Identify which cell holds the provided text, then report its (X, Y) central coordinate. 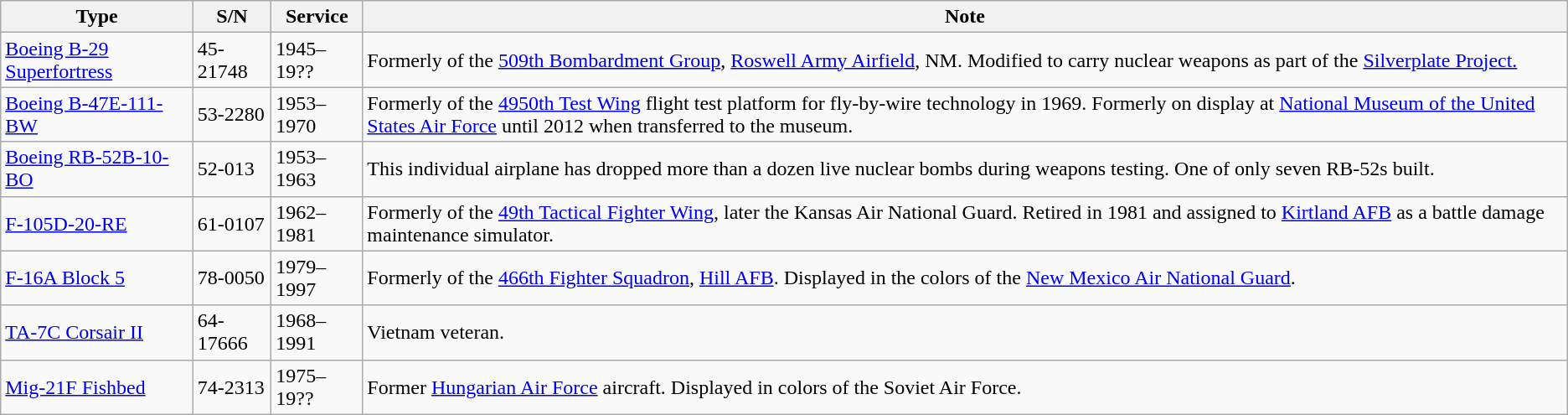
61-0107 (231, 223)
Boeing B-29 Superfortress (97, 60)
74-2313 (231, 387)
This individual airplane has dropped more than a dozen live nuclear bombs during weapons testing. One of only seven RB-52s built. (965, 169)
1953–1963 (317, 169)
Formerly of the 509th Bombardment Group, Roswell Army Airfield, NM. Modified to carry nuclear weapons as part of the Silverplate Project. (965, 60)
Boeing B-47E-111-BW (97, 114)
64-17666 (231, 332)
S/N (231, 17)
Boeing RB-52B-10-BO (97, 169)
53-2280 (231, 114)
45-21748 (231, 60)
TA-7C Corsair II (97, 332)
F-105D-20-RE (97, 223)
Vietnam veteran. (965, 332)
1975–19?? (317, 387)
52-013 (231, 169)
Service (317, 17)
1968–1991 (317, 332)
1953–1970 (317, 114)
Former Hungarian Air Force aircraft. Displayed in colors of the Soviet Air Force. (965, 387)
F-16A Block 5 (97, 278)
1979–1997 (317, 278)
1945–19?? (317, 60)
1962–1981 (317, 223)
Formerly of the 466th Fighter Squadron, Hill AFB. Displayed in the colors of the New Mexico Air National Guard. (965, 278)
Mig-21F Fishbed (97, 387)
78-0050 (231, 278)
Note (965, 17)
Type (97, 17)
